Pinpoint the cell where the given text exists, returning its (X, Y) midpoint coordinate. 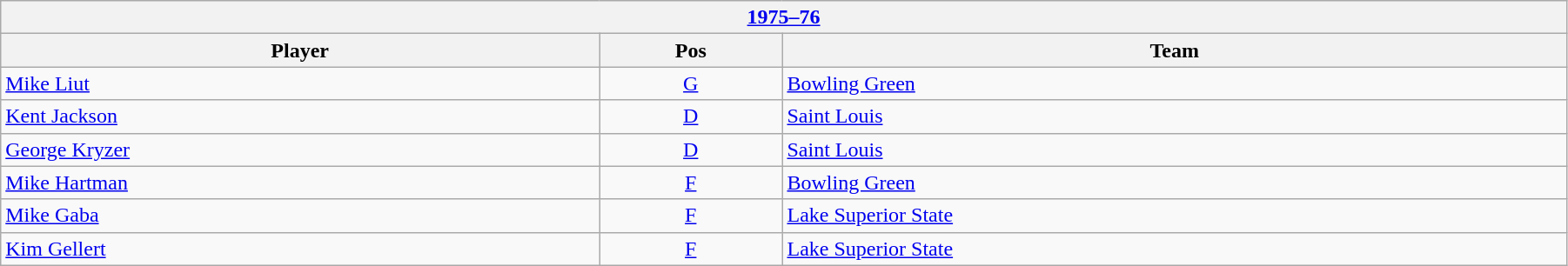
Pos (691, 50)
1975–76 (784, 17)
Player (300, 50)
G (691, 83)
Mike Hartman (300, 183)
Mike Liut (300, 83)
Kent Jackson (300, 116)
Mike Gaba (300, 216)
Team (1175, 50)
Kim Gellert (300, 249)
George Kryzer (300, 150)
